Pinpoint the cell where the given text exists, returning its (X, Y) midpoint coordinate. 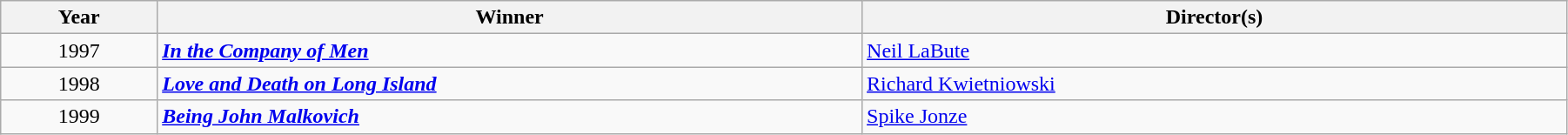
Spike Jonze (1215, 117)
Director(s) (1215, 17)
Richard Kwietniowski (1215, 84)
Love and Death on Long Island (510, 84)
1999 (79, 117)
1997 (79, 51)
Winner (510, 17)
Neil LaBute (1215, 51)
Being John Malkovich (510, 117)
In the Company of Men (510, 51)
Year (79, 17)
1998 (79, 84)
